Extract the (x, y) coordinate from the center of the cell holding the provided text.  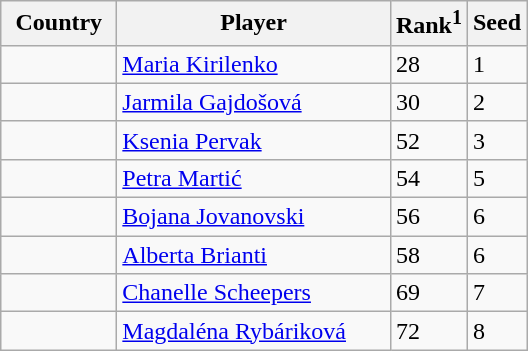
Country (59, 24)
Jarmila Gajdošová (254, 102)
58 (428, 255)
3 (496, 140)
56 (428, 217)
5 (496, 178)
Player (254, 24)
1 (496, 64)
69 (428, 293)
54 (428, 178)
Ksenia Pervak (254, 140)
Magdaléna Rybáriková (254, 331)
Seed (496, 24)
Rank1 (428, 24)
Bojana Jovanovski (254, 217)
72 (428, 331)
Chanelle Scheepers (254, 293)
Petra Martić (254, 178)
7 (496, 293)
Maria Kirilenko (254, 64)
52 (428, 140)
30 (428, 102)
2 (496, 102)
Alberta Brianti (254, 255)
8 (496, 331)
28 (428, 64)
